Find where the given text appears and provide that cell's center as (X, Y) coordinate. 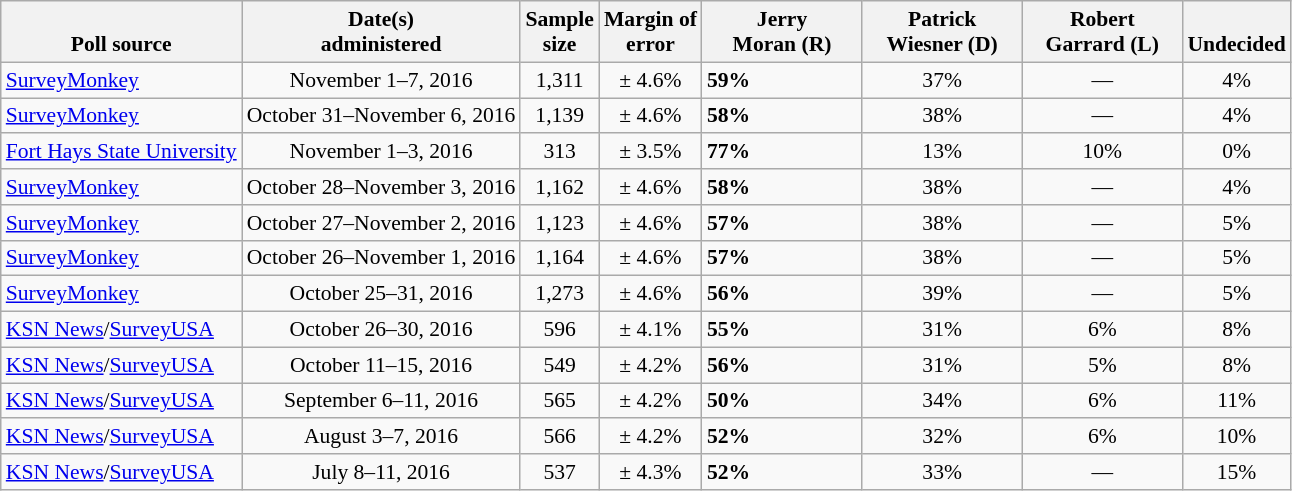
PatrickWiesner (D) (942, 32)
0% (1236, 152)
34% (942, 401)
549 (559, 365)
566 (559, 437)
October 31–November 6, 2016 (382, 116)
July 8–11, 2016 (382, 472)
Margin oferror (650, 32)
Samplesize (559, 32)
15% (1236, 472)
37% (942, 80)
1,164 (559, 258)
October 11–15, 2016 (382, 365)
1,311 (559, 80)
1,123 (559, 223)
November 1–3, 2016 (382, 152)
October 26–30, 2016 (382, 330)
August 3–7, 2016 (382, 437)
596 (559, 330)
59% (782, 80)
313 (559, 152)
11% (1236, 401)
537 (559, 472)
1,273 (559, 294)
50% (782, 401)
RobertGarrard (L) (1102, 32)
October 27–November 2, 2016 (382, 223)
1,139 (559, 116)
November 1–7, 2016 (382, 80)
October 25–31, 2016 (382, 294)
565 (559, 401)
Undecided (1236, 32)
55% (782, 330)
33% (942, 472)
13% (942, 152)
± 4.3% (650, 472)
± 4.1% (650, 330)
JerryMoran (R) (782, 32)
October 26–November 1, 2016 (382, 258)
Poll source (122, 32)
± 3.5% (650, 152)
Date(s)administered (382, 32)
39% (942, 294)
77% (782, 152)
1,162 (559, 187)
Fort Hays State University (122, 152)
32% (942, 437)
September 6–11, 2016 (382, 401)
October 28–November 3, 2016 (382, 187)
